Scan for the cell matching the given text and deliver its (x, y) coordinate at center. 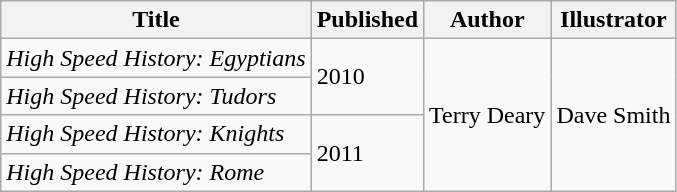
Author (488, 20)
2010 (367, 77)
2011 (367, 153)
High Speed History: Knights (156, 134)
Terry Deary (488, 115)
Dave Smith (614, 115)
Title (156, 20)
High Speed History: Egyptians (156, 58)
Illustrator (614, 20)
Published (367, 20)
High Speed History: Tudors (156, 96)
High Speed History: Rome (156, 172)
